For the text-containing cell, return its midpoint in [X, Y] coordinate format. 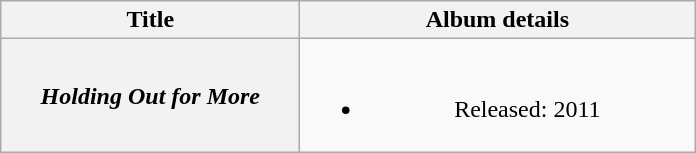
Title [150, 20]
Holding Out for More [150, 96]
Released: 2011 [498, 96]
Album details [498, 20]
